From the cell containing the given text, extract its center point as (x, y) coordinate. 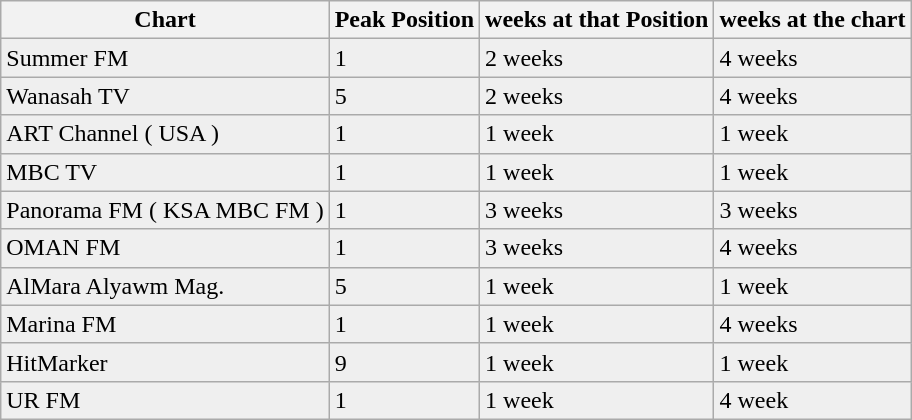
AlMara Alyawm Mag. (165, 286)
HitMarker (165, 362)
Chart (165, 20)
Panorama FM ( KSA MBC FM ) (165, 210)
weeks at the chart (812, 20)
Peak Position (404, 20)
UR FM (165, 400)
Summer FM (165, 58)
Wanasah TV (165, 96)
4 week (812, 400)
MBC TV (165, 172)
9 (404, 362)
Marina FM (165, 324)
OMAN FM (165, 248)
ART Channel ( USA ) (165, 134)
weeks at that Position (597, 20)
